Scan for the cell matching the given text and deliver its [X, Y] coordinate at center. 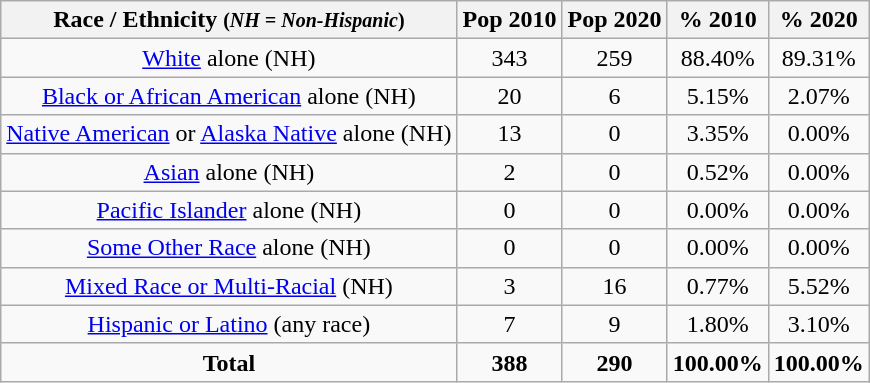
343 [510, 58]
2.07% [818, 96]
259 [614, 58]
Mixed Race or Multi-Racial (NH) [229, 286]
Black or African American alone (NH) [229, 96]
3.10% [818, 324]
7 [510, 324]
9 [614, 324]
290 [614, 362]
% 2020 [818, 20]
Some Other Race alone (NH) [229, 248]
Pop 2010 [510, 20]
0.52% [718, 172]
0.77% [718, 286]
1.80% [718, 324]
Asian alone (NH) [229, 172]
6 [614, 96]
5.52% [818, 286]
Native American or Alaska Native alone (NH) [229, 134]
88.40% [718, 58]
Pop 2020 [614, 20]
388 [510, 362]
White alone (NH) [229, 58]
89.31% [818, 58]
13 [510, 134]
Hispanic or Latino (any race) [229, 324]
20 [510, 96]
% 2010 [718, 20]
Total [229, 362]
16 [614, 286]
5.15% [718, 96]
3 [510, 286]
3.35% [718, 134]
2 [510, 172]
Pacific Islander alone (NH) [229, 210]
Race / Ethnicity (NH = Non-Hispanic) [229, 20]
